Scan for the cell matching the given text and deliver its (X, Y) coordinate at center. 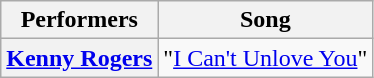
Performers (80, 20)
"I Can't Unlove You" (266, 58)
Song (266, 20)
Kenny Rogers (80, 58)
